Detect which cell encompasses the target text, then output its (X, Y) center coordinate. 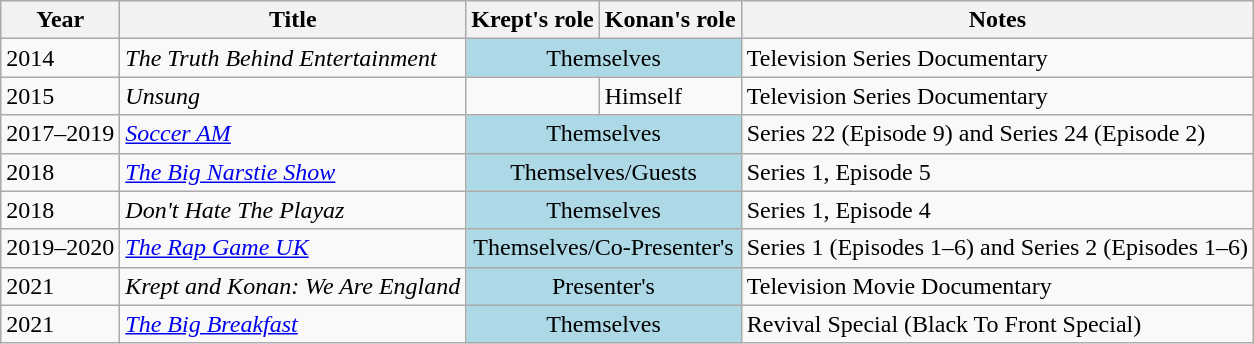
Soccer AM (293, 134)
Don't Hate The Playaz (293, 210)
Television Movie Documentary (997, 286)
Presenter's (604, 286)
Krept's role (533, 20)
Konan's role (670, 20)
The Rap Game UK (293, 248)
Unsung (293, 96)
Series 22 (Episode 9) and Series 24 (Episode 2) (997, 134)
The Big Breakfast (293, 324)
Series 1, Episode 4 (997, 210)
The Big Narstie Show (293, 172)
Title (293, 20)
Themselves/Guests (604, 172)
Krept and Konan: We Are England (293, 286)
Year (60, 20)
The Truth Behind Entertainment (293, 58)
Himself (670, 96)
2017–2019 (60, 134)
Series 1 (Episodes 1–6) and Series 2 (Episodes 1–6) (997, 248)
Revival Special (Black To Front Special) (997, 324)
Notes (997, 20)
2015 (60, 96)
2014 (60, 58)
Themselves/Co-Presenter's (604, 248)
2019–2020 (60, 248)
Series 1, Episode 5 (997, 172)
